Detect which cell encompasses the target text, then output its [x, y] center coordinate. 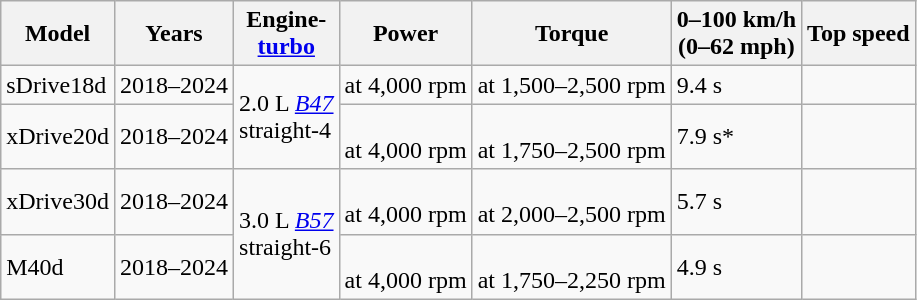
Years [174, 34]
sDrive18d [58, 85]
2.0 L B47 straight-4 [287, 118]
xDrive20d [58, 136]
Top speed [859, 34]
at 1,750–2,250 rpm [572, 266]
Power [406, 34]
M40d [58, 266]
4.9 s [736, 266]
0–100 km/h (0–62 mph) [736, 34]
at 1,750–2,500 rpm [572, 136]
Engine- turbo [287, 34]
Model [58, 34]
at 2,000–2,500 rpm [572, 202]
at 1,500–2,500 rpm [572, 85]
3.0 L B57 straight-6 [287, 234]
9.4 s [736, 85]
5.7 s [736, 202]
xDrive30d [58, 202]
Torque [572, 34]
7.9 s* [736, 136]
